Search for the cell housing the specified text and yield its (x, y) center coordinate. 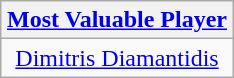
Most Valuable Player (116, 20)
Dimitris Diamantidis (116, 58)
